Extract the (X, Y) coordinate from the center of the cell holding the provided text.  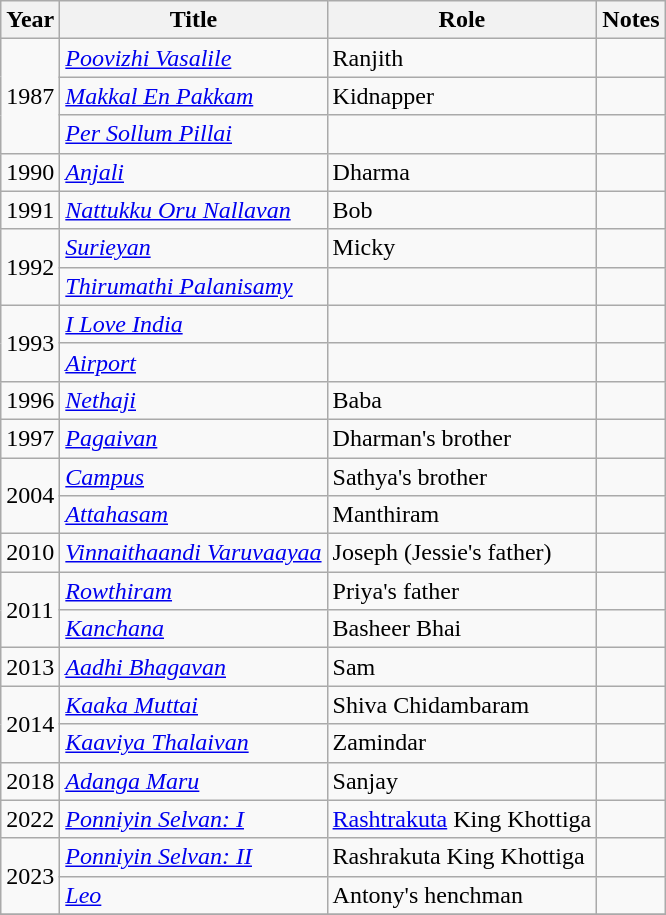
Rowthiram (194, 591)
2011 (30, 610)
Priya's father (462, 591)
Micky (462, 248)
1993 (30, 343)
Joseph (Jessie's father) (462, 553)
I Love India (194, 324)
Adanga Maru (194, 781)
Kaaviya Thalaivan (194, 743)
Nattukku Oru Nallavan (194, 210)
1992 (30, 267)
Antony's henchman (462, 895)
Ponniyin Selvan: II (194, 857)
Campus (194, 477)
Zamindar (462, 743)
Thirumathi Palanisamy (194, 286)
Dharman's brother (462, 438)
Leo (194, 895)
Sathya's brother (462, 477)
Notes (631, 20)
2013 (30, 667)
Ranjith (462, 58)
Airport (194, 362)
Pagaivan (194, 438)
2022 (30, 819)
Anjali (194, 172)
Basheer Bhai (462, 629)
1997 (30, 438)
Sanjay (462, 781)
2014 (30, 724)
Per Sollum Pillai (194, 134)
Rashrakuta King Khottiga (462, 857)
Title (194, 20)
2018 (30, 781)
Rashtrakuta King Khottiga (462, 819)
Surieyan (194, 248)
Sam (462, 667)
Poovizhi Vasalile (194, 58)
Nethaji (194, 400)
Makkal En Pakkam (194, 96)
Shiva Chidambaram (462, 705)
Year (30, 20)
1987 (30, 96)
Ponniyin Selvan: I (194, 819)
Baba (462, 400)
Kanchana (194, 629)
Dharma (462, 172)
Aadhi Bhagavan (194, 667)
2010 (30, 553)
Manthiram (462, 515)
2004 (30, 496)
2023 (30, 876)
1990 (30, 172)
Attahasam (194, 515)
Role (462, 20)
1991 (30, 210)
1996 (30, 400)
Vinnaithaandi Varuvaayaa (194, 553)
Kaaka Muttai (194, 705)
Bob (462, 210)
Kidnapper (462, 96)
